Return the [X, Y] coordinate for the center point of the cell that contains the specified text.  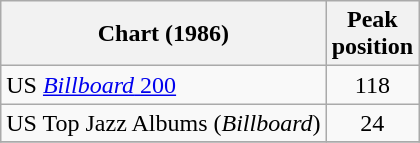
Peakposition [372, 34]
24 [372, 123]
US Top Jazz Albums (Billboard) [164, 123]
118 [372, 85]
US Billboard 200 [164, 85]
Chart (1986) [164, 34]
